For the text-containing cell, return its midpoint in (X, Y) coordinate format. 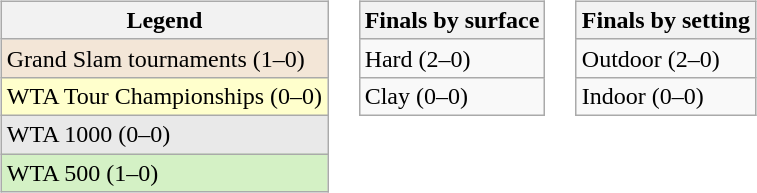
WTA 500 (1–0) (164, 173)
Clay (0–0) (452, 96)
Legend (164, 20)
Hard (2–0) (452, 58)
WTA Tour Championships (0–0) (164, 96)
Finals by setting (666, 20)
Indoor (0–0) (666, 96)
Grand Slam tournaments (1–0) (164, 58)
Outdoor (2–0) (666, 58)
WTA 1000 (0–0) (164, 134)
Finals by surface (452, 20)
